Search for the cell housing the specified text and yield its [x, y] center coordinate. 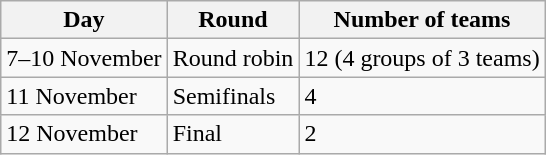
Final [233, 134]
11 November [84, 96]
Round [233, 20]
4 [422, 96]
12 November [84, 134]
12 (4 groups of 3 teams) [422, 58]
7–10 November [84, 58]
Number of teams [422, 20]
2 [422, 134]
Semifinals [233, 96]
Round robin [233, 58]
Day [84, 20]
